Return (x, y) of the center of cell containing provided text 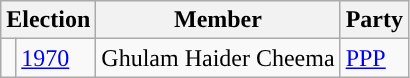
Election (48, 20)
1970 (56, 58)
Member (218, 20)
PPP (374, 58)
Party (374, 20)
Ghulam Haider Cheema (218, 58)
